Capture the cell that displays the provided text and extract its [X, Y] central coordinate. 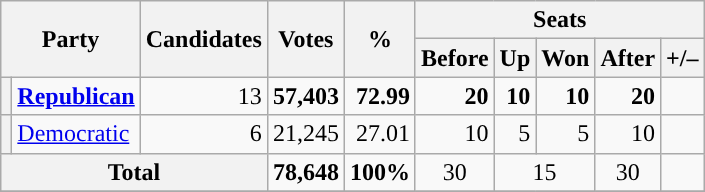
6 [204, 134]
% [380, 39]
Democratic [76, 134]
Republican [76, 96]
72.99 [380, 96]
13 [204, 96]
15 [544, 172]
57,403 [306, 96]
Party [71, 39]
Votes [306, 39]
78,648 [306, 172]
Seats [560, 20]
Total [134, 172]
27.01 [380, 134]
Candidates [204, 39]
Before [454, 58]
Up [515, 58]
+/– [682, 58]
100% [380, 172]
After [628, 58]
Won [566, 58]
21,245 [306, 134]
